Extract the [X, Y] coordinate from the center of the cell holding the provided text.  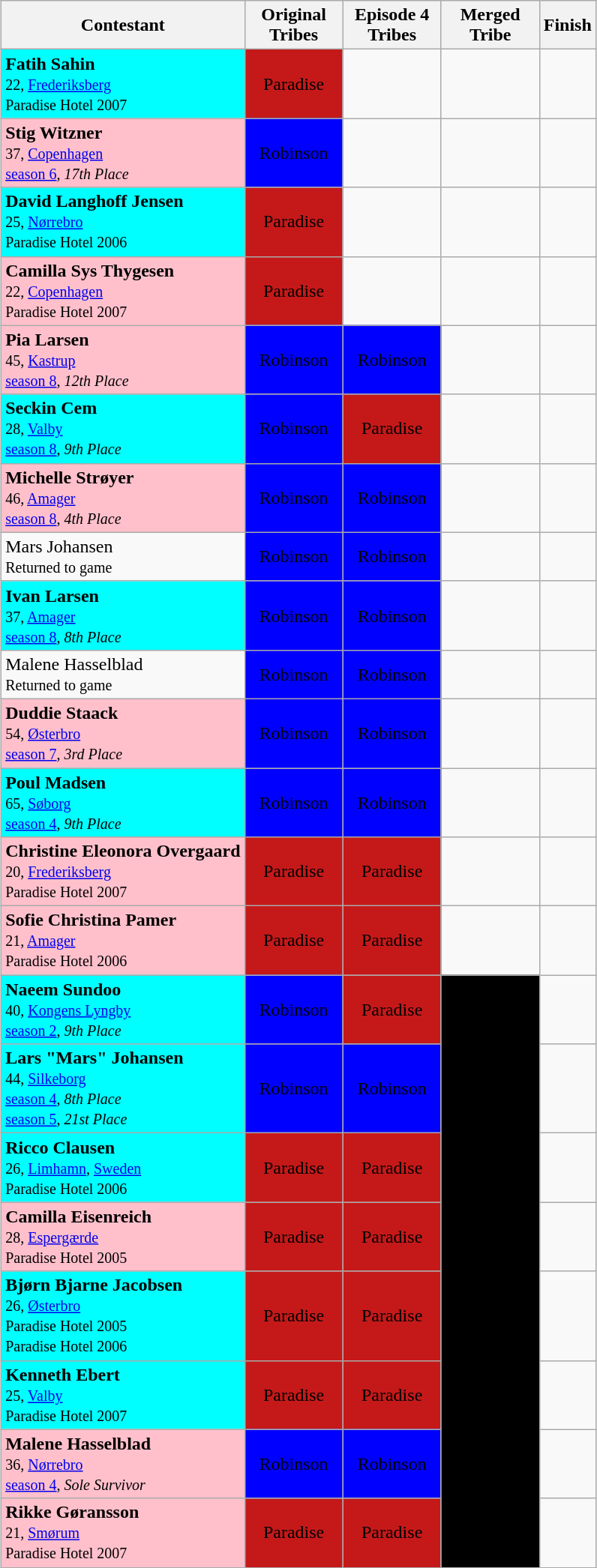
Kenneth Ebert25, ValbyParadise Hotel 2007 [123, 1395]
Camilla Sys Thygesen22, CopenhagenParadise Hotel 2007 [123, 291]
Rikke Gøransson21, SmørumParadise Hotel 2007 [123, 1533]
Naeem Sundoo40, Kongens Lyngbyseason 2, 9th Place [123, 1010]
Michelle Strøyer46, Amagerseason 8, 4th Place [123, 498]
Stig Witzner37, Copenhagenseason 6, 17th Place [123, 153]
Fatih Sahin22, FrederiksbergParadise Hotel 2007 [123, 84]
Bjørn Bjarne Jacobsen26, ØsterbroParadise Hotel 2005Paradise Hotel 2006 [123, 1316]
Ricco Clausen26, Limhamn, SwedenParadise Hotel 2006 [123, 1168]
Pia Larsen45, Kastrupseason 8, 12th Place [123, 360]
Mars JohansenReturned to game [123, 556]
Contestant [123, 25]
Poul Madsen65, Søborgseason 4, 9th Place [123, 802]
Sofie Christina Pamer21, AmagerParadise Hotel 2006 [123, 941]
Duddie Staack54, Østerbroseason 7, 3rd Place [123, 733]
Lars "Mars" Johansen44, Silkeborgseason 4, 8th Placeseason 5, 21st Place [123, 1088]
Episode 4Tribes [391, 25]
Malene Hasselblad36, Nørrebroseason 4, Sole Survivor [123, 1464]
Camilla Eisenreich28, EspergærdeParadise Hotel 2005 [123, 1237]
David Langhoff Jensen25, NørrebroParadise Hotel 2006 [123, 222]
Finish [567, 25]
Seckin Cem28, Valbyseason 8, 9th Place [123, 429]
OriginalTribes [294, 25]
MergedTribe [490, 25]
Ivan Larsen37, Amagerseason 8, 8th Place [123, 615]
Christine Eleonora Overgaard20, FrederiksbergParadise Hotel 2007 [123, 872]
Malene HasselbladReturned to game [123, 675]
